Return [x, y] of the center of cell containing provided text 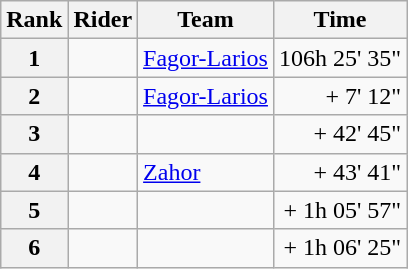
+ 42' 45" [340, 134]
Team [206, 20]
Rider [103, 20]
+ 7' 12" [340, 96]
+ 43' 41" [340, 172]
2 [34, 96]
5 [34, 210]
1 [34, 58]
6 [34, 248]
+ 1h 05' 57" [340, 210]
3 [34, 134]
+ 1h 06' 25" [340, 248]
Time [340, 20]
106h 25' 35" [340, 58]
Rank [34, 20]
4 [34, 172]
Zahor [206, 172]
